Scan for the cell matching the given text and deliver its [X, Y] coordinate at center. 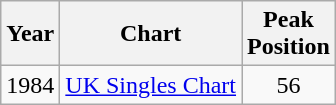
Chart [151, 34]
PeakPosition [289, 34]
Year [30, 34]
1984 [30, 85]
56 [289, 85]
UK Singles Chart [151, 85]
